Detect which cell encompasses the target text, then output its [x, y] center coordinate. 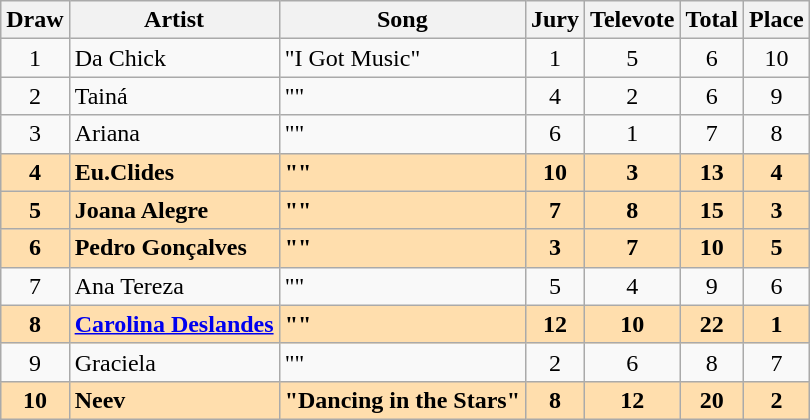
15 [712, 210]
13 [712, 172]
Jury [554, 20]
Artist [174, 20]
Da Chick [174, 58]
Carolina Deslandes [174, 324]
Total [712, 20]
Joana Alegre [174, 210]
Draw [35, 20]
Neev [174, 400]
Ariana [174, 134]
Graciela [174, 362]
22 [712, 324]
Ana Tereza [174, 286]
20 [712, 400]
Tainá [174, 96]
Televote [632, 20]
Song [402, 20]
"I Got Music" [402, 58]
Pedro Gonçalves [174, 248]
Eu.Clides [174, 172]
"Dancing in the Stars" [402, 400]
Place [777, 20]
